Determine the [X, Y] coordinate at the center of the cell enclosing the given text.  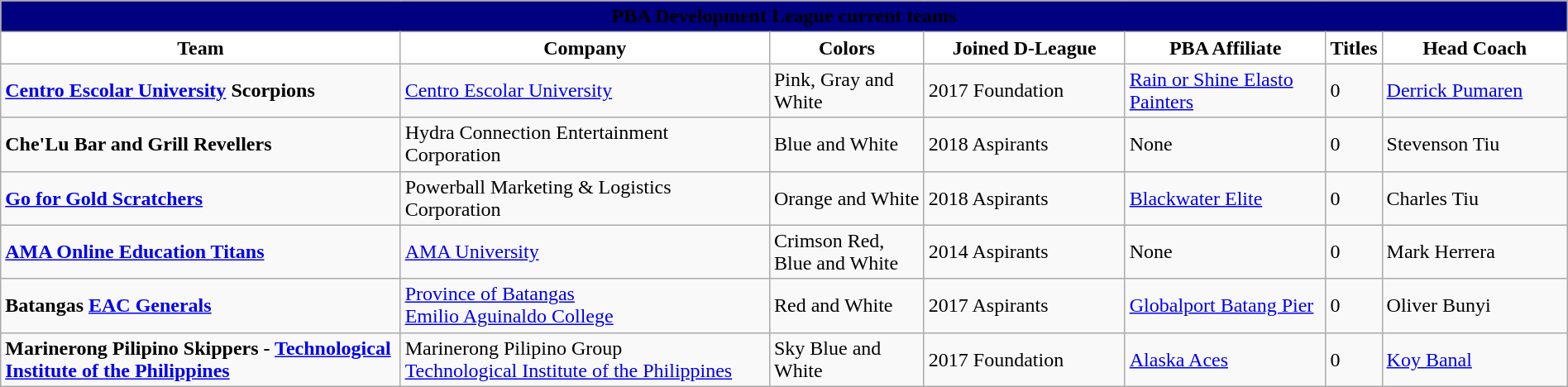
Alaska Aces [1226, 359]
Go for Gold Scratchers [200, 198]
Stevenson Tiu [1475, 144]
Red and White [847, 306]
AMA University [585, 251]
Oliver Bunyi [1475, 306]
Powerball Marketing & Logistics Corporation [585, 198]
AMA Online Education Titans [200, 251]
Koy Banal [1475, 359]
PBA Development League current teams [784, 17]
Team [200, 48]
Batangas EAC Generals [200, 306]
Company [585, 48]
Marinerong Pilipino Group Technological Institute of the Philippines [585, 359]
Blackwater Elite [1226, 198]
Marinerong Pilipino Skippers - Technological Institute of the Philippines [200, 359]
Orange and White [847, 198]
Centro Escolar University [585, 91]
Che'Lu Bar and Grill Revellers [200, 144]
Joined D-League [1024, 48]
Hydra Connection Entertainment Corporation [585, 144]
Globalport Batang Pier [1226, 306]
Sky Blue and White [847, 359]
Pink, Gray and White [847, 91]
2017 Aspirants [1024, 306]
Titles [1354, 48]
Colors [847, 48]
PBA Affiliate [1226, 48]
Rain or Shine Elasto Painters [1226, 91]
Charles Tiu [1475, 198]
Blue and White [847, 144]
Province of Batangas Emilio Aguinaldo College [585, 306]
Derrick Pumaren [1475, 91]
Crimson Red, Blue and White [847, 251]
2014 Aspirants [1024, 251]
Head Coach [1475, 48]
Mark Herrera [1475, 251]
Centro Escolar University Scorpions [200, 91]
